Provide the (x, y) coordinate of the cell's center where the given text is located.  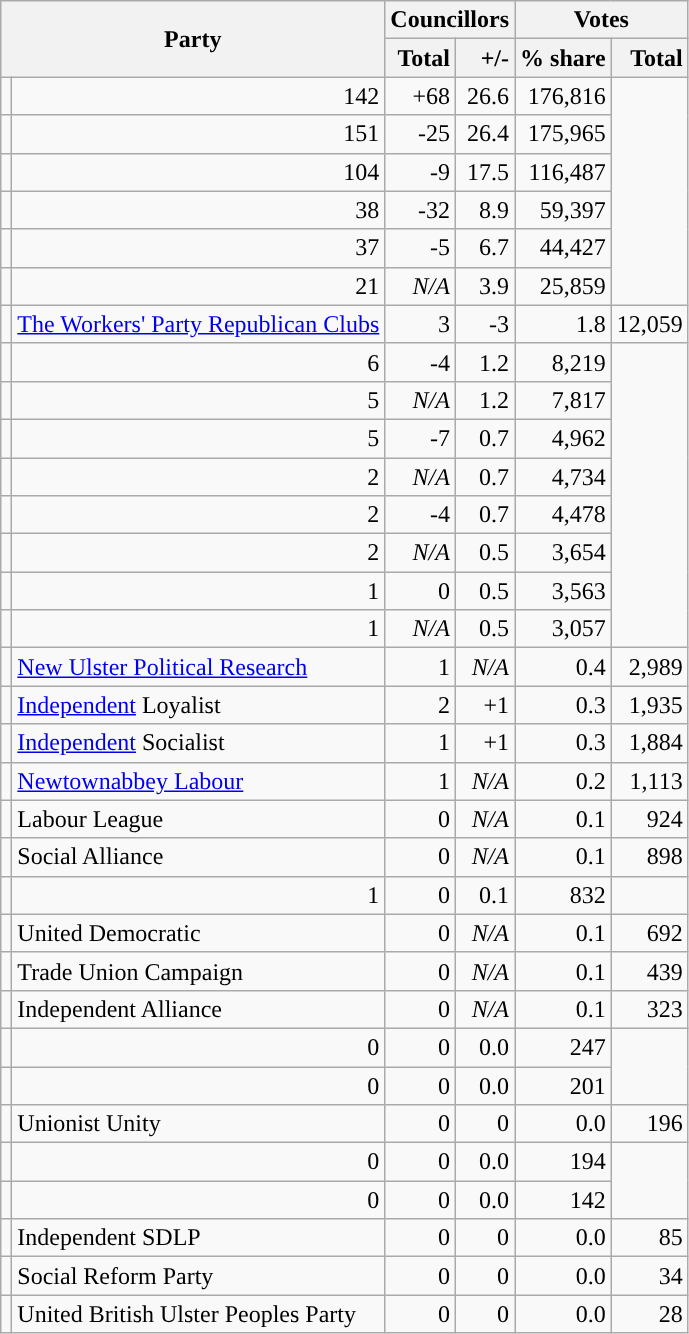
37 (198, 248)
2,989 (650, 667)
Social Reform Party (198, 1276)
8.9 (484, 210)
3,654 (564, 553)
1,113 (650, 781)
323 (650, 1009)
United British Ulster Peoples Party (198, 1314)
151 (198, 134)
Labour League (198, 819)
Unionist Unity (198, 1124)
439 (650, 971)
Votes (602, 20)
59,397 (564, 210)
1,935 (650, 705)
3,563 (564, 591)
+/- (484, 58)
-32 (420, 210)
Party (193, 39)
116,487 (564, 172)
4,734 (564, 477)
898 (650, 857)
194 (564, 1162)
Newtownabbey Labour (198, 781)
Independent Loyalist (198, 705)
-3 (484, 324)
21 (198, 286)
17.5 (484, 172)
247 (564, 1047)
0.2 (564, 781)
Independent Socialist (198, 743)
26.6 (484, 96)
1,884 (650, 743)
Trade Union Campaign (198, 971)
-25 (420, 134)
692 (650, 933)
0.4 (564, 667)
201 (564, 1085)
832 (564, 895)
1.8 (564, 324)
38 (198, 210)
104 (198, 172)
6.7 (484, 248)
3.9 (484, 286)
924 (650, 819)
85 (650, 1238)
175,965 (564, 134)
25,859 (564, 286)
% share (564, 58)
34 (650, 1276)
Independent Alliance (198, 1009)
12,059 (650, 324)
Social Alliance (198, 857)
176,816 (564, 96)
6 (198, 362)
7,817 (564, 400)
44,427 (564, 248)
3,057 (564, 629)
United Democratic (198, 933)
The Workers' Party Republican Clubs (198, 324)
New Ulster Political Research (198, 667)
-5 (420, 248)
26.4 (484, 134)
+68 (420, 96)
-9 (420, 172)
-7 (420, 438)
3 (420, 324)
Independent SDLP (198, 1238)
196 (650, 1124)
8,219 (564, 362)
Councillors (450, 20)
28 (650, 1314)
4,962 (564, 438)
4,478 (564, 515)
